From the cell containing the given text, extract its center point as [X, Y] coordinate. 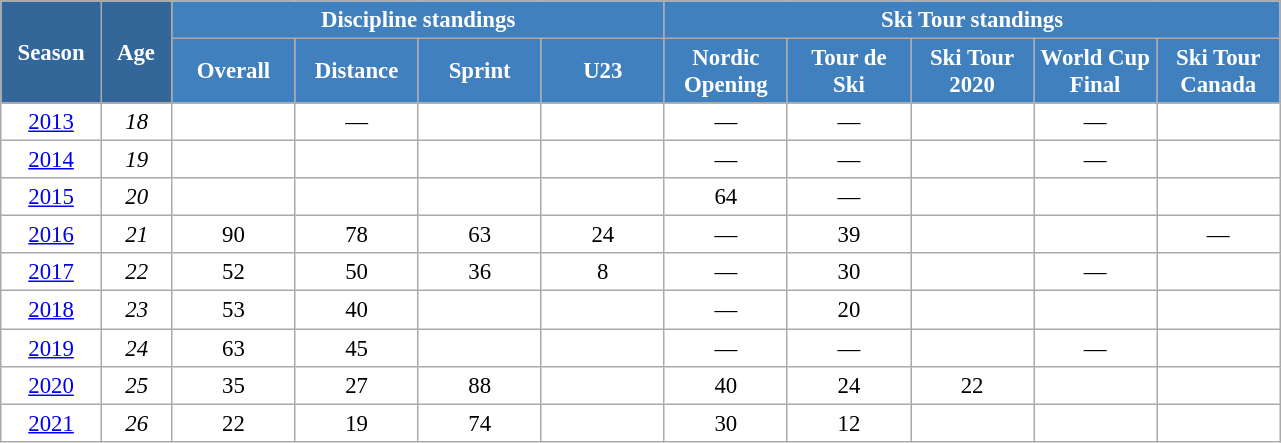
NordicOpening [726, 72]
2017 [52, 273]
Distance [356, 72]
Season [52, 52]
26 [136, 423]
Ski TourCanada [1218, 72]
Sprint [480, 72]
39 [848, 235]
53 [234, 310]
50 [356, 273]
45 [356, 348]
88 [480, 385]
2016 [52, 235]
Ski Tour2020 [972, 72]
23 [136, 310]
64 [726, 197]
35 [234, 385]
52 [234, 273]
2014 [52, 160]
90 [234, 235]
2020 [52, 385]
World CupFinal [1096, 72]
25 [136, 385]
36 [480, 273]
21 [136, 235]
27 [356, 385]
2019 [52, 348]
Overall [234, 72]
2018 [52, 310]
2013 [52, 122]
8 [602, 273]
Discipline standings [418, 20]
Ski Tour standings [972, 20]
18 [136, 122]
2015 [52, 197]
2021 [52, 423]
12 [848, 423]
Tour deSki [848, 72]
74 [480, 423]
Age [136, 52]
U23 [602, 72]
78 [356, 235]
